Provide the (X, Y) coordinate of the cell's center where the given text is located.  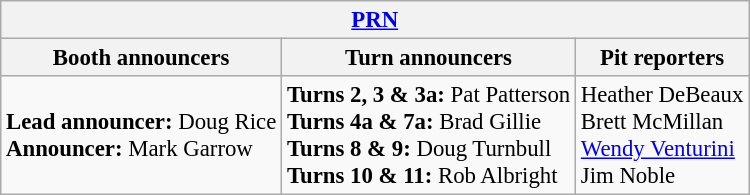
Turns 2, 3 & 3a: Pat PattersonTurns 4a & 7a: Brad GillieTurns 8 & 9: Doug Turnbull Turns 10 & 11: Rob Albright (429, 136)
Lead announcer: Doug RiceAnnouncer: Mark Garrow (142, 136)
Turn announcers (429, 58)
Pit reporters (662, 58)
Booth announcers (142, 58)
PRN (375, 20)
Heather DeBeauxBrett McMillanWendy VenturiniJim Noble (662, 136)
